Scan for the cell matching the given text and deliver its [X, Y] coordinate at center. 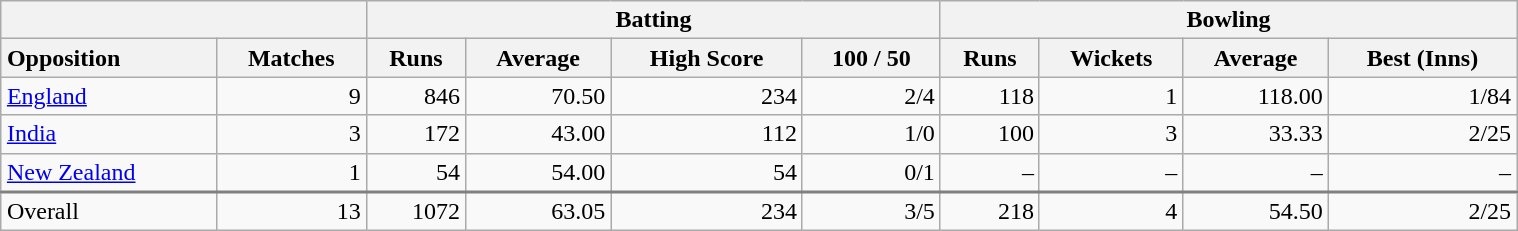
118 [990, 96]
63.05 [538, 212]
Overall [108, 212]
54.00 [538, 172]
112 [707, 134]
High Score [707, 58]
0/1 [871, 172]
218 [990, 212]
New Zealand [108, 172]
2/4 [871, 96]
Batting [653, 20]
Best (Inns) [1422, 58]
3/5 [871, 212]
172 [416, 134]
13 [291, 212]
100 / 50 [871, 58]
Bowling [1228, 20]
118.00 [1256, 96]
Opposition [108, 58]
1/84 [1422, 96]
9 [291, 96]
1/0 [871, 134]
England [108, 96]
1072 [416, 212]
4 [1110, 212]
33.33 [1256, 134]
846 [416, 96]
43.00 [538, 134]
100 [990, 134]
54.50 [1256, 212]
India [108, 134]
Matches [291, 58]
Wickets [1110, 58]
70.50 [538, 96]
